Capture the cell that displays the provided text and extract its [X, Y] central coordinate. 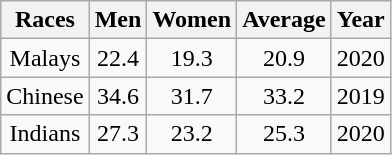
23.2 [192, 134]
20.9 [284, 58]
Women [192, 20]
Indians [45, 134]
Races [45, 20]
Malays [45, 58]
Average [284, 20]
34.6 [118, 96]
22.4 [118, 58]
Chinese [45, 96]
2019 [360, 96]
33.2 [284, 96]
Year [360, 20]
25.3 [284, 134]
Men [118, 20]
19.3 [192, 58]
31.7 [192, 96]
27.3 [118, 134]
